For the text-containing cell, return its midpoint in [x, y] coordinate format. 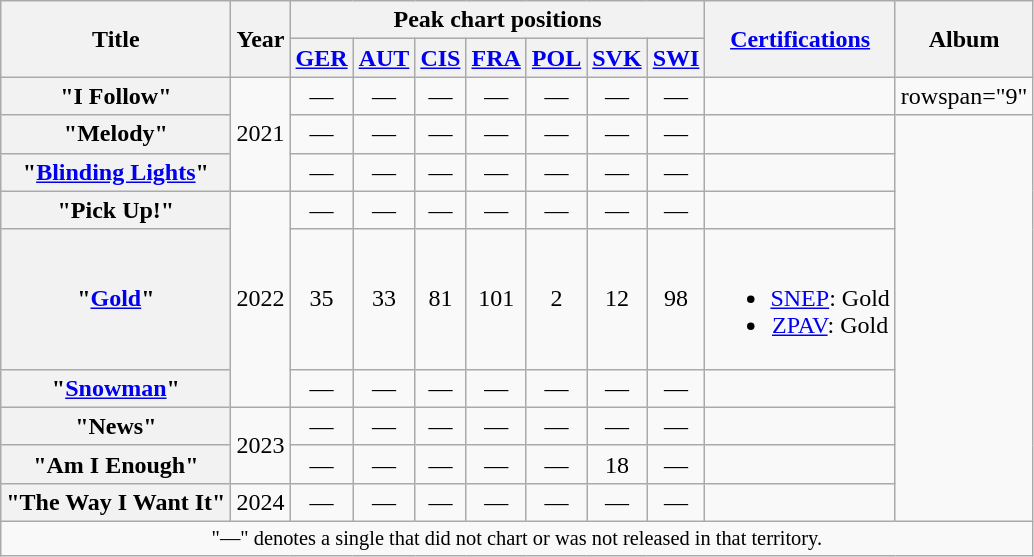
Album [964, 39]
rowspan="9" [964, 96]
"Gold" [116, 299]
"—" denotes a single that did not chart or was not released in that territory. [517, 538]
"I Follow" [116, 96]
2024 [260, 502]
GER [322, 58]
"Blinding Lights" [116, 172]
2021 [260, 134]
101 [496, 299]
33 [384, 299]
Peak chart positions [498, 20]
POL [556, 58]
2 [556, 299]
Year [260, 39]
18 [617, 464]
SNEP: GoldZPAV: Gold [800, 299]
98 [676, 299]
Title [116, 39]
"The Way I Want It" [116, 502]
SVK [617, 58]
2022 [260, 299]
"Pick Up!" [116, 210]
"Melody" [116, 134]
"News" [116, 426]
35 [322, 299]
AUT [384, 58]
Certifications [800, 39]
FRA [496, 58]
CIS [440, 58]
2023 [260, 445]
12 [617, 299]
SWI [676, 58]
81 [440, 299]
"Snowman" [116, 388]
"Am I Enough" [116, 464]
